Identify which cell holds the provided text, then report its (X, Y) central coordinate. 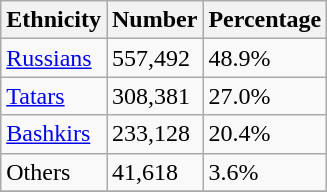
27.0% (265, 96)
Ethnicity (54, 20)
308,381 (154, 96)
Bashkirs (54, 134)
Tatars (54, 96)
233,128 (154, 134)
Percentage (265, 20)
48.9% (265, 58)
20.4% (265, 134)
557,492 (154, 58)
41,618 (154, 172)
Russians (54, 58)
Number (154, 20)
Others (54, 172)
3.6% (265, 172)
